Provide the (X, Y) coordinate of the cell's center where the given text is located.  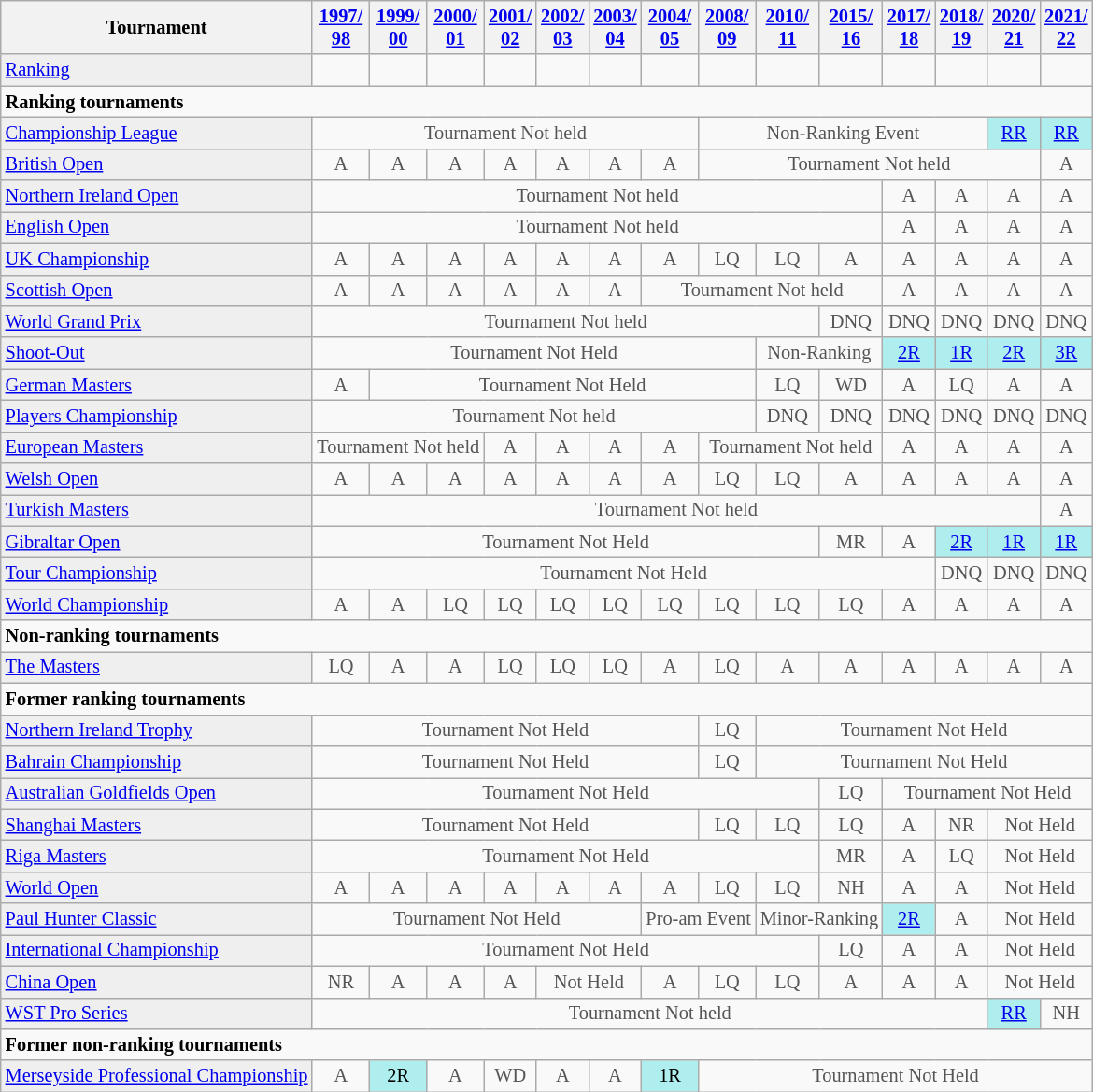
Scottish Open (157, 291)
2021/22 (1066, 27)
Non-ranking tournaments (547, 636)
German Masters (157, 385)
Northern Ireland Trophy (157, 730)
British Open (157, 164)
Merseyside Professional Championship (157, 1076)
Australian Goldfields Open (157, 793)
2017/18 (909, 27)
2015/16 (851, 27)
International Championship (157, 950)
China Open (157, 982)
2003/04 (615, 27)
Shanghai Masters (157, 825)
Minor-Ranking (819, 919)
Ranking tournaments (547, 102)
2010/11 (788, 27)
European Masters (157, 447)
Players Championship (157, 416)
1997/98 (340, 27)
Ranking (157, 70)
Non-Ranking (819, 353)
Gibraltar Open (157, 542)
1999/00 (398, 27)
World Championship (157, 604)
Former non-ranking tournaments (547, 1044)
Former ranking tournaments (547, 699)
3R (1066, 353)
Tour Championship (157, 573)
UK Championship (157, 259)
Turkish Masters (157, 510)
Championship League (157, 133)
Riga Masters (157, 856)
WST Pro Series (157, 1014)
2000/01 (456, 27)
2002/03 (562, 27)
Welsh Open (157, 479)
Tournament (157, 27)
2020/21 (1014, 27)
2004/05 (669, 27)
Pro-am Event (698, 919)
Northern Ireland Open (157, 196)
The Masters (157, 667)
2008/09 (727, 27)
2001/02 (510, 27)
2018/19 (961, 27)
Shoot-Out (157, 353)
Non-Ranking Event (844, 133)
World Grand Prix (157, 321)
Paul Hunter Classic (157, 919)
World Open (157, 887)
English Open (157, 227)
Bahrain Championship (157, 761)
